From the cell containing the given text, extract its center point as (X, Y) coordinate. 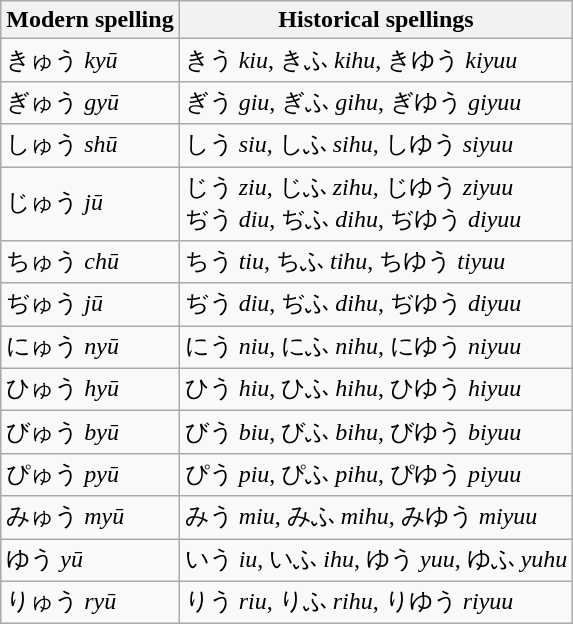
Modern spelling (90, 20)
きゅう kyū (90, 60)
にゅう nyū (90, 348)
びゅう byū (90, 432)
にう niu, にふ nihu, にゆう niyuu (376, 348)
びう biu, びふ bihu, びゆう biyuu (376, 432)
りう riu, りふ rihu, りゆう riyuu (376, 602)
しう siu, しふ sihu, しゆう siyuu (376, 146)
ぢう diu, ぢふ dihu, ぢゆう diyuu (376, 304)
じう ziu, じふ zihu, じゆう ziyuuぢう diu, ぢふ dihu, ぢゆう diyuu (376, 203)
りゅう ryū (90, 602)
ぢゅう jū (90, 304)
ぎゅう gyū (90, 102)
じゅう jū (90, 203)
ぴう piu, ぴふ pihu, ぴゆう piyuu (376, 474)
ちゅう chū (90, 262)
ひゅう hyū (90, 390)
ひう hiu, ひふ hihu, ひゆう hiyuu (376, 390)
みう miu, みふ mihu, みゆう miyuu (376, 518)
ぎう giu, ぎふ gihu, ぎゆう giyuu (376, 102)
きう kiu, きふ kihu, きゆう kiyuu (376, 60)
ぴゅう pyū (90, 474)
Historical spellings (376, 20)
みゅう myū (90, 518)
ちう tiu, ちふ tihu, ちゆう tiyuu (376, 262)
いう iu, いふ ihu, ゆう yuu, ゆふ yuhu (376, 560)
しゅう shū (90, 146)
ゆう yū (90, 560)
